Determine the (x, y) coordinate at the center of the cell enclosing the given text.  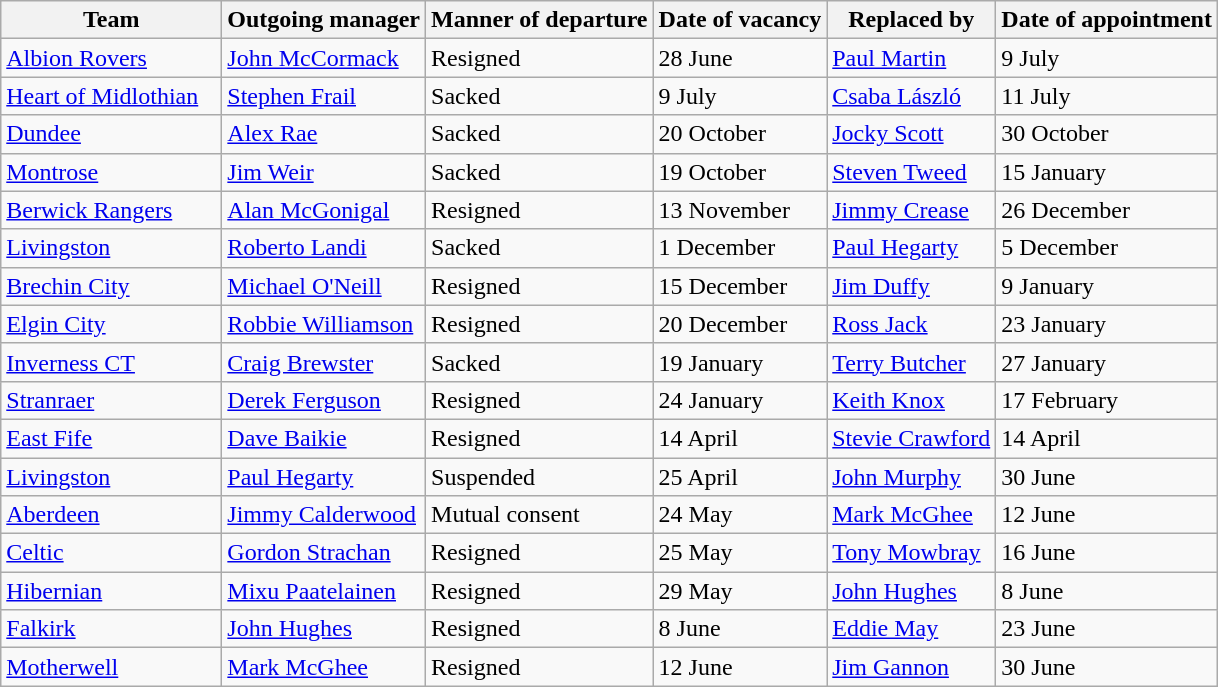
Ross Jack (912, 324)
25 May (740, 553)
Team (112, 20)
Suspended (540, 477)
Terry Butcher (912, 362)
Derek Ferguson (324, 400)
30 October (1107, 134)
28 June (740, 58)
Brechin City (112, 286)
Replaced by (912, 20)
John Murphy (912, 477)
Dave Baikie (324, 438)
23 June (1107, 629)
Jim Weir (324, 172)
John McCormack (324, 58)
Gordon Strachan (324, 553)
Jim Gannon (912, 667)
23 January (1107, 324)
1 December (740, 248)
26 December (1107, 210)
17 February (1107, 400)
Robbie Williamson (324, 324)
15 January (1107, 172)
15 December (740, 286)
Jimmy Crease (912, 210)
Outgoing manager (324, 20)
11 July (1107, 96)
Date of appointment (1107, 20)
Celtic (112, 553)
27 January (1107, 362)
Manner of departure (540, 20)
Keith Knox (912, 400)
19 January (740, 362)
Dundee (112, 134)
Michael O'Neill (324, 286)
Hibernian (112, 591)
Stephen Frail (324, 96)
16 June (1107, 553)
Berwick Rangers (112, 210)
Craig Brewster (324, 362)
Aberdeen (112, 515)
Paul Martin (912, 58)
Albion Rovers (112, 58)
Date of vacancy (740, 20)
Alex Rae (324, 134)
Alan McGonigal (324, 210)
Stevie Crawford (912, 438)
25 April (740, 477)
20 October (740, 134)
Roberto Landi (324, 248)
Tony Mowbray (912, 553)
Mixu Paatelainen (324, 591)
Motherwell (112, 667)
13 November (740, 210)
Jocky Scott (912, 134)
5 December (1107, 248)
Montrose (112, 172)
Stranraer (112, 400)
24 May (740, 515)
Inverness CT (112, 362)
Heart of Midlothian (112, 96)
24 January (740, 400)
19 October (740, 172)
Csaba László (912, 96)
9 January (1107, 286)
Elgin City (112, 324)
20 December (740, 324)
Eddie May (912, 629)
Falkirk (112, 629)
Jim Duffy (912, 286)
Jimmy Calderwood (324, 515)
East Fife (112, 438)
Steven Tweed (912, 172)
29 May (740, 591)
Mutual consent (540, 515)
